Find where the given text appears and provide that cell's center as [x, y] coordinate. 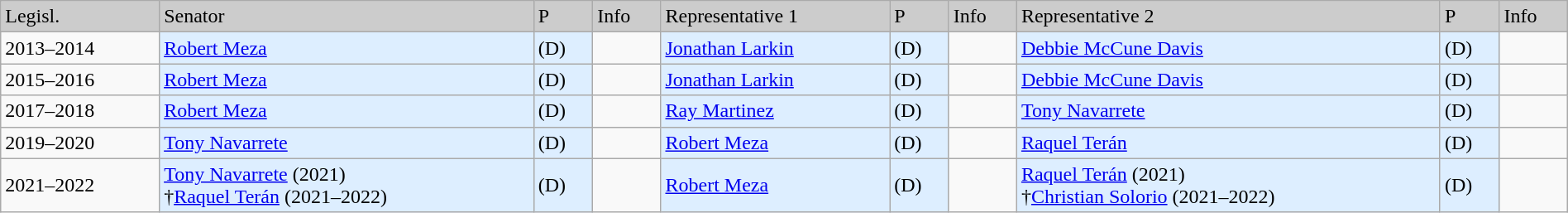
Legisl. [80, 17]
Raquel Terán [1228, 143]
Representative 2 [1228, 17]
2019–2020 [80, 143]
Senator [347, 17]
2015–2016 [80, 80]
2021–2022 [80, 186]
Representative 1 [776, 17]
2013–2014 [80, 48]
Ray Martinez [776, 111]
2017–2018 [80, 111]
Raquel Terán (2021)†Christian Solorio (2021–2022) [1228, 186]
Tony Navarrete (2021) †Raquel Terán (2021–2022) [347, 186]
